Return [X, Y] of the center of cell containing provided text 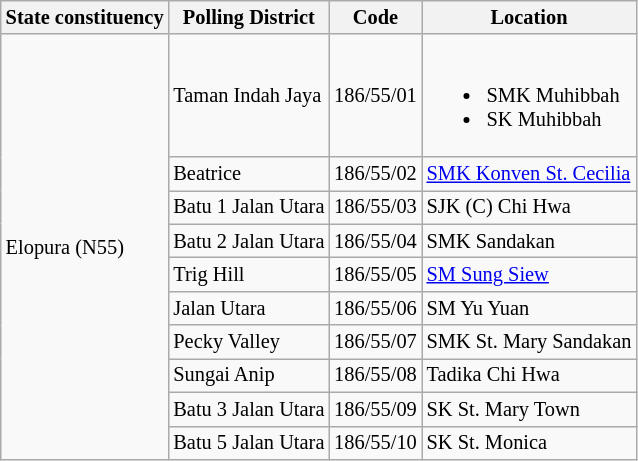
186/55/04 [375, 241]
Polling District [248, 17]
Taman Indah Jaya [248, 95]
SMK Sandakan [530, 241]
Sungai Anip [248, 375]
186/55/07 [375, 342]
Batu 2 Jalan Utara [248, 241]
Pecky Valley [248, 342]
Trig Hill [248, 274]
Code [375, 17]
SK St. Monica [530, 443]
Batu 5 Jalan Utara [248, 443]
SMK Konven St. Cecilia [530, 173]
186/55/08 [375, 375]
186/55/03 [375, 207]
SMK St. Mary Sandakan [530, 342]
Elopura (N55) [85, 246]
Tadika Chi Hwa [530, 375]
Jalan Utara [248, 308]
Batu 1 Jalan Utara [248, 207]
186/55/01 [375, 95]
186/55/09 [375, 409]
186/55/06 [375, 308]
SM Sung Siew [530, 274]
186/55/10 [375, 443]
SK St. Mary Town [530, 409]
State constituency [85, 17]
SM Yu Yuan [530, 308]
Beatrice [248, 173]
SMK MuhibbahSK Muhibbah [530, 95]
Batu 3 Jalan Utara [248, 409]
186/55/02 [375, 173]
SJK (C) Chi Hwa [530, 207]
186/55/05 [375, 274]
Location [530, 17]
